Scan for the cell matching the given text and deliver its [x, y] coordinate at center. 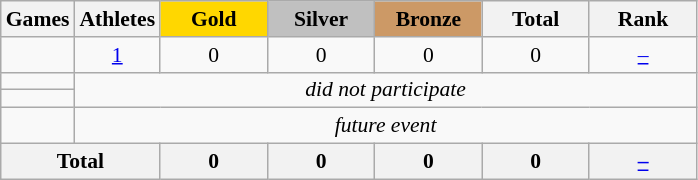
did not participate [385, 90]
1 [117, 55]
future event [385, 126]
Gold [214, 19]
Silver [320, 19]
Athletes [117, 19]
Rank [642, 19]
Games [38, 19]
Bronze [428, 19]
